Provide the (X, Y) coordinate of the cell's center where the given text is located.  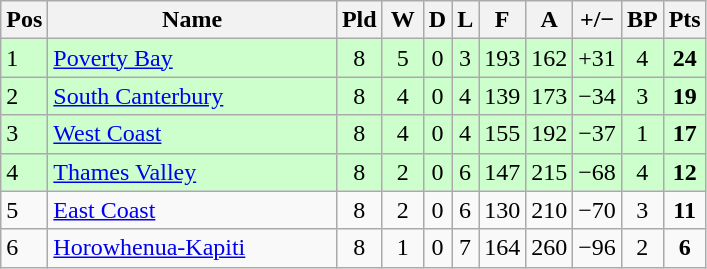
164 (502, 248)
BP (642, 20)
210 (550, 210)
Horowhenua-Kapiti (192, 248)
215 (550, 172)
162 (550, 58)
130 (502, 210)
193 (502, 58)
L (466, 20)
D (437, 20)
17 (684, 134)
F (502, 20)
Poverty Bay (192, 58)
11 (684, 210)
Pts (684, 20)
192 (550, 134)
−68 (598, 172)
−37 (598, 134)
139 (502, 96)
Thames Valley (192, 172)
Pos (24, 20)
260 (550, 248)
173 (550, 96)
South Canterbury (192, 96)
+/− (598, 20)
19 (684, 96)
West Coast (192, 134)
24 (684, 58)
Pld (359, 20)
W (402, 20)
−70 (598, 210)
155 (502, 134)
12 (684, 172)
+31 (598, 58)
147 (502, 172)
East Coast (192, 210)
−34 (598, 96)
A (550, 20)
7 (466, 248)
Name (192, 20)
−96 (598, 248)
